Identify which cell holds the provided text, then report its (x, y) central coordinate. 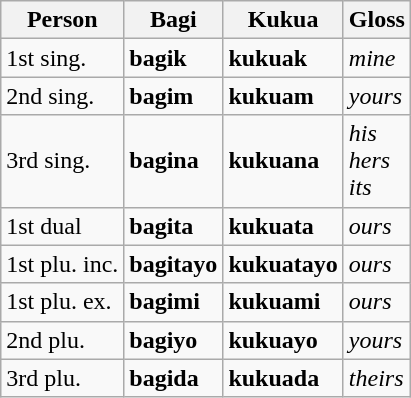
Gloss (376, 20)
kukuatayo (283, 264)
hishersits (376, 161)
2nd sing. (62, 96)
2nd plu. (62, 340)
3rd plu. (62, 378)
bagida (174, 378)
kukuam (283, 96)
1st sing. (62, 58)
kukuayo (283, 340)
3rd sing. (62, 161)
bagitayo (174, 264)
bagim (174, 96)
kukuada (283, 378)
kukuata (283, 226)
1st plu. inc. (62, 264)
theirs (376, 378)
kukuana (283, 161)
Person (62, 20)
1st plu. ex. (62, 302)
bagimi (174, 302)
Bagi (174, 20)
kukuak (283, 58)
Kukua (283, 20)
bagik (174, 58)
kukuami (283, 302)
bagita (174, 226)
mine (376, 58)
1st dual (62, 226)
bagina (174, 161)
bagiyo (174, 340)
